For the text-containing cell, return its midpoint in (X, Y) coordinate format. 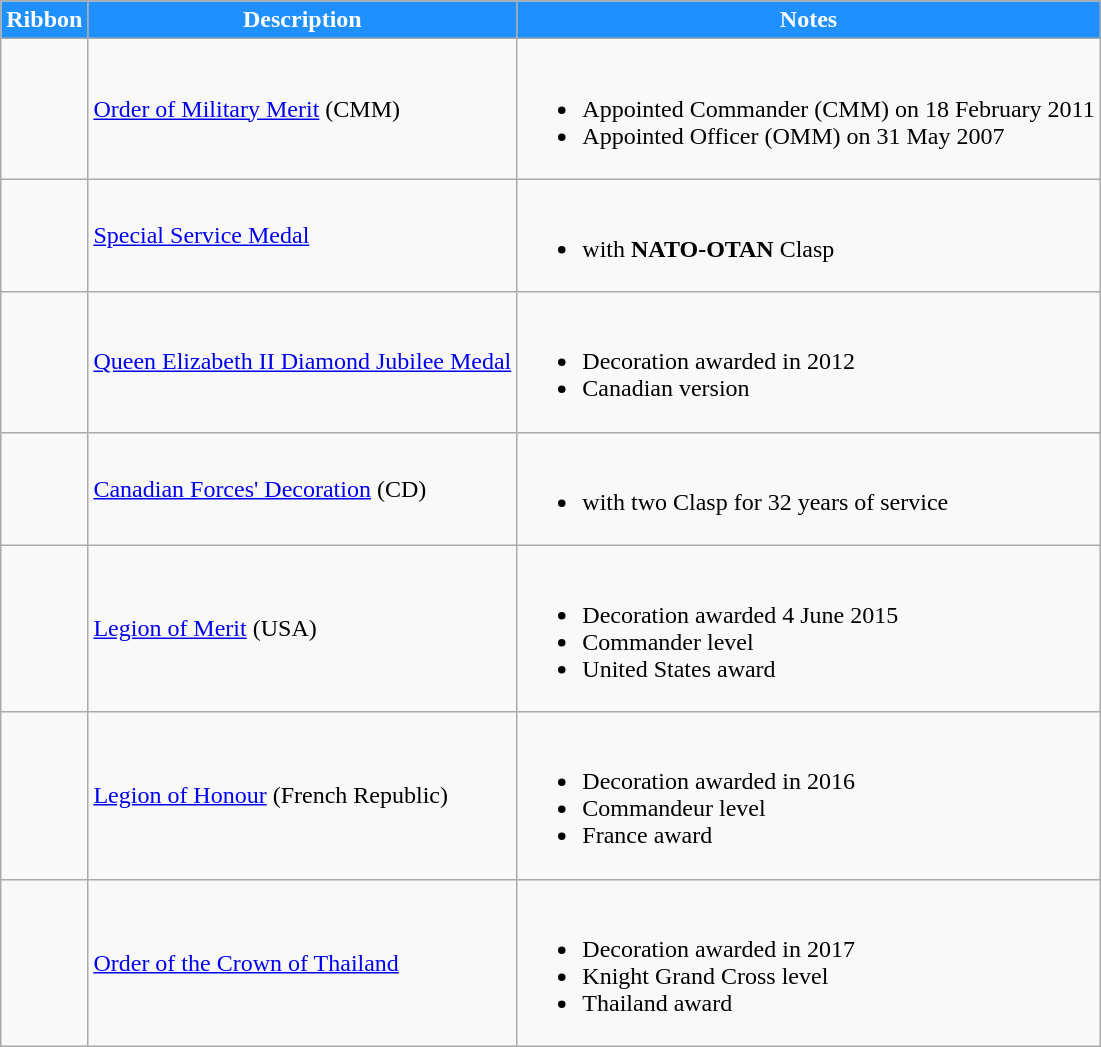
with two Clasp for 32 years of service (808, 488)
Decoration awarded in 2017Knight Grand Cross level Thailand award (808, 962)
Queen Elizabeth II Diamond Jubilee Medal (302, 362)
Appointed Commander (CMM) on 18 February 2011Appointed Officer (OMM) on 31 May 2007 (808, 109)
Description (302, 20)
Order of the Crown of Thailand (302, 962)
Order of Military Merit (CMM) (302, 109)
Notes (808, 20)
with NATO-OTAN Clasp (808, 236)
Legion of Merit (USA) (302, 628)
Legion of Honour (French Republic) (302, 796)
Decoration awarded in 2016Commandeur level France award (808, 796)
Decoration awarded 4 June 2015Commander level United States award (808, 628)
Special Service Medal (302, 236)
Canadian Forces' Decoration (CD) (302, 488)
Decoration awarded in 2012Canadian version (808, 362)
Ribbon (44, 20)
